Scan for the cell matching the given text and deliver its [x, y] coordinate at center. 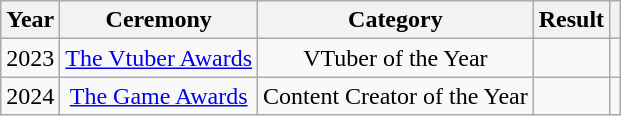
VTuber of the Year [396, 58]
2023 [30, 58]
The Vtuber Awards [159, 58]
The Game Awards [159, 96]
Category [396, 20]
Result [571, 20]
Ceremony [159, 20]
Content Creator of the Year [396, 96]
Year [30, 20]
2024 [30, 96]
